Return the [x, y] coordinate for the center point of the cell that contains the specified text.  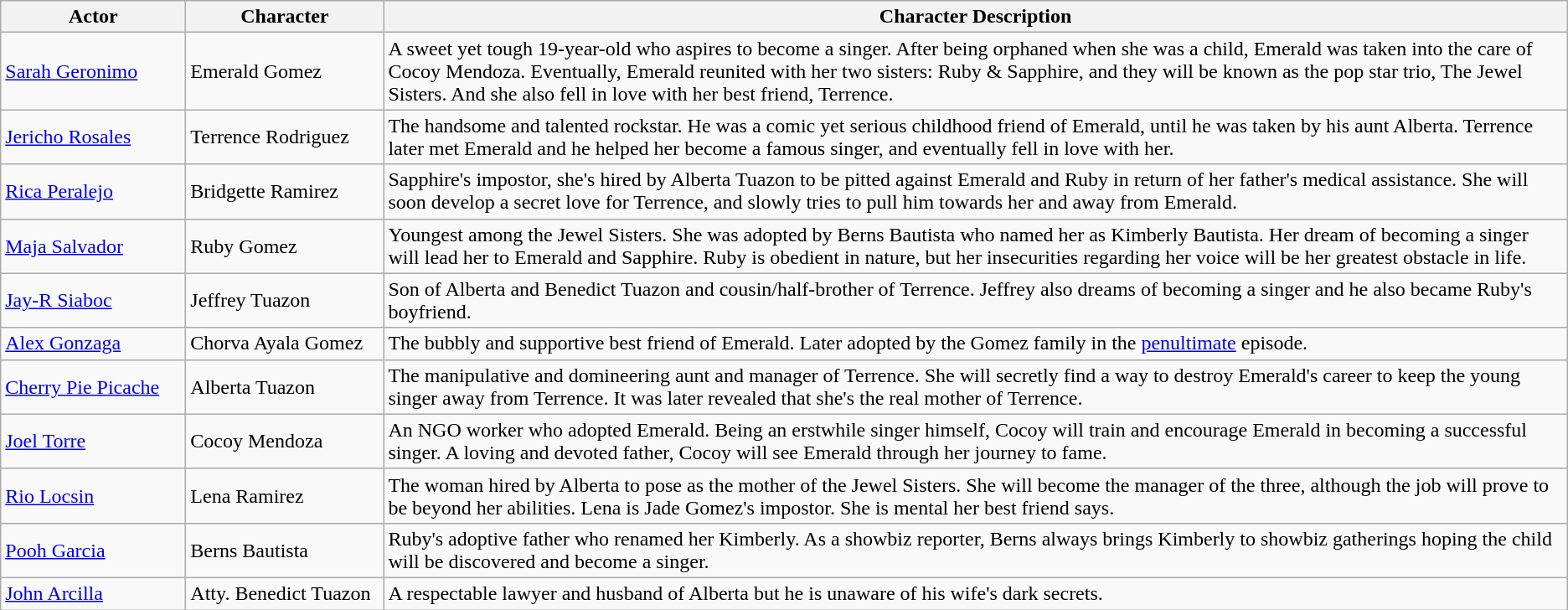
Character Description [975, 17]
Character [285, 17]
The bubbly and supportive best friend of Emerald. Later adopted by the Gomez family in the penultimate episode. [975, 344]
Cherry Pie Picache [94, 387]
Alberta Tuazon [285, 387]
Lena Ramirez [285, 496]
Pooh Garcia [94, 550]
Rica Peralejo [94, 191]
John Arcilla [94, 593]
Jay-R Siaboc [94, 300]
Chorva Ayala Gomez [285, 344]
Sarah Geronimo [94, 71]
Ruby Gomez [285, 246]
Cocoy Mendoza [285, 441]
A respectable lawyer and husband of Alberta but he is unaware of his wife's dark secrets. [975, 593]
Jericho Rosales [94, 137]
Actor [94, 17]
Berns Bautista [285, 550]
Joel Torre [94, 441]
Bridgette Ramirez [285, 191]
Rio Locsin [94, 496]
Terrence Rodriguez [285, 137]
Alex Gonzaga [94, 344]
Atty. Benedict Tuazon [285, 593]
Emerald Gomez [285, 71]
Jeffrey Tuazon [285, 300]
Maja Salvador [94, 246]
Son of Alberta and Benedict Tuazon and cousin/half-brother of Terrence. Jeffrey also dreams of becoming a singer and he also became Ruby's boyfriend. [975, 300]
